Locate the cell with the specified text and output its (x, y) center coordinate. 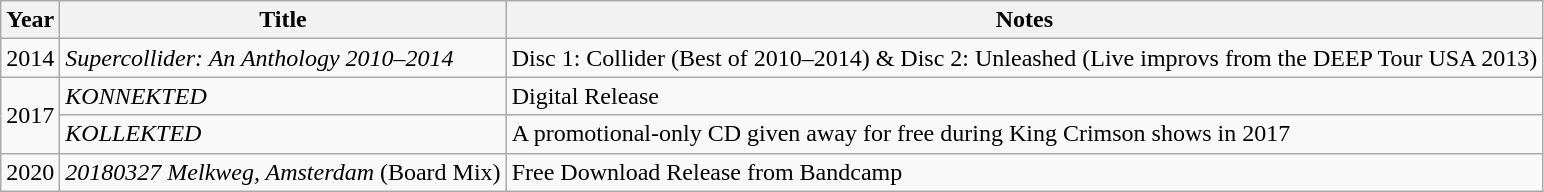
KONNEKTED (283, 96)
Digital Release (1024, 96)
Free Download Release from Bandcamp (1024, 172)
Disc 1: Collider (Best of 2010–2014) & Disc 2: Unleashed (Live improvs from the DEEP Tour USA 2013) (1024, 58)
Year (30, 20)
KOLLEKTED (283, 134)
Supercollider: An Anthology 2010–2014 (283, 58)
2020 (30, 172)
Notes (1024, 20)
A promotional-only CD given away for free during King Crimson shows in 2017 (1024, 134)
2017 (30, 115)
2014 (30, 58)
20180327 Melkweg, Amsterdam (Board Mix) (283, 172)
Title (283, 20)
